Extract the [x, y] coordinate from the center of the cell holding the provided text.  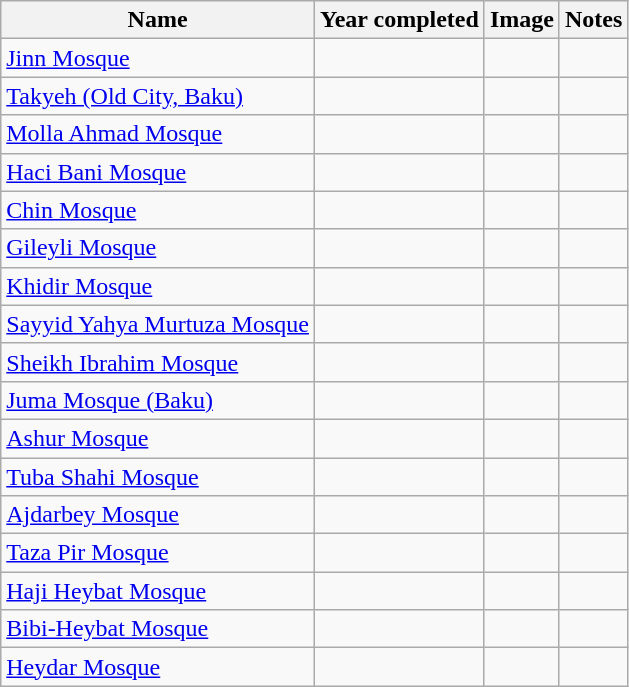
Haji Heybat Mosque [158, 591]
Bibi-Heybat Mosque [158, 629]
Sayyid Yahya Murtuza Mosque [158, 324]
Juma Mosque (Baku) [158, 400]
Ajdarbey Mosque [158, 515]
Notes [593, 20]
Haci Bani Mosque [158, 172]
Image [522, 20]
Gileyli Mosque [158, 248]
Name [158, 20]
Khidir Mosque [158, 286]
Ashur Mosque [158, 438]
Year completed [399, 20]
Jinn Mosque [158, 58]
Taza Pir Mosque [158, 553]
Tuba Shahi Mosque [158, 477]
Heydar Mosque [158, 667]
Sheikh Ibrahim Mosque [158, 362]
Takyeh (Old City, Baku) [158, 96]
Molla Ahmad Mosque [158, 134]
Chin Mosque [158, 210]
